Find where the given text appears and provide that cell's center as (x, y) coordinate. 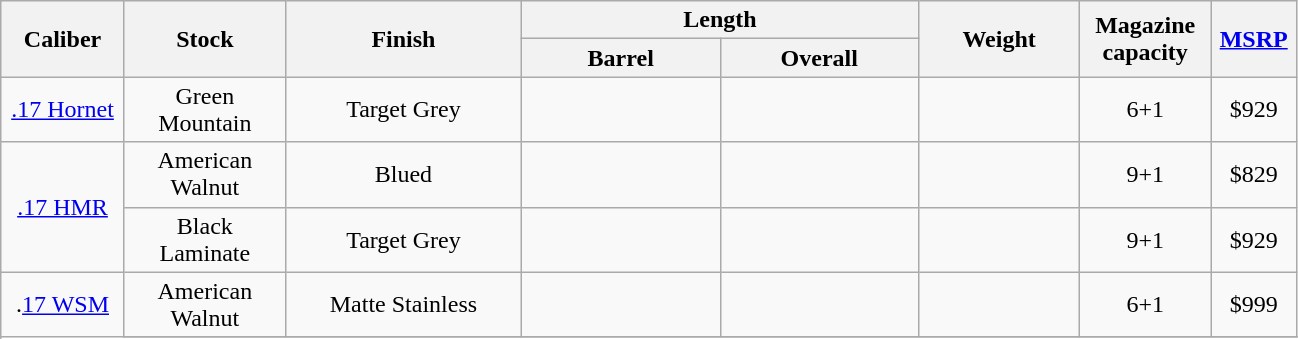
.17 Hornet (63, 110)
Barrel (620, 58)
$829 (1254, 174)
MSRP (1254, 39)
Finish (403, 39)
Black Laminate (204, 240)
Green Mountain (204, 110)
.17 HMR (63, 207)
Caliber (63, 39)
.17 WSM (63, 304)
Magazinecapacity (1146, 39)
Length (720, 20)
Weight (1000, 39)
$999 (1254, 304)
Overall (820, 58)
Blued (403, 174)
Stock (204, 39)
Matte Stainless (403, 304)
